Locate the cell with the specified text and output its (x, y) center coordinate. 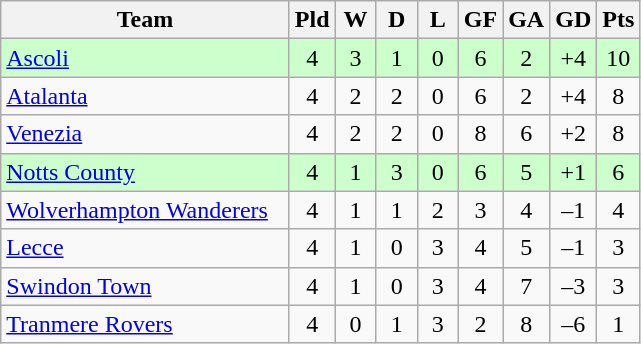
Team (146, 20)
Wolverhampton Wanderers (146, 210)
Notts County (146, 172)
W (356, 20)
Ascoli (146, 58)
–3 (574, 286)
GF (480, 20)
GA (526, 20)
10 (618, 58)
Atalanta (146, 96)
Venezia (146, 134)
Pts (618, 20)
+1 (574, 172)
D (396, 20)
GD (574, 20)
L (438, 20)
7 (526, 286)
Swindon Town (146, 286)
+2 (574, 134)
Tranmere Rovers (146, 324)
Lecce (146, 248)
Pld (312, 20)
–6 (574, 324)
